Provide the (X, Y) coordinate of the cell's center where the given text is located.  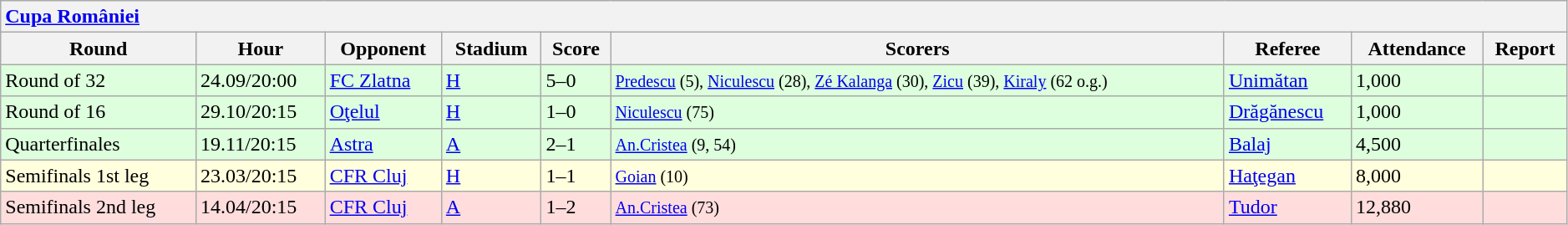
Drăgănescu (1287, 112)
8,000 (1417, 176)
An.Cristea (9, 54) (917, 144)
Cupa României (784, 17)
Stadium (491, 49)
FC Zlatna (383, 80)
Round of 16 (99, 112)
Score (576, 49)
Round (99, 49)
Tudor (1287, 207)
Referee (1287, 49)
29.10/20:15 (261, 112)
1–2 (576, 207)
Round of 32 (99, 80)
Oţelul (383, 112)
5–0 (576, 80)
Scorers (917, 49)
Hour (261, 49)
12,880 (1417, 207)
1–0 (576, 112)
14.04/20:15 (261, 207)
Semifinals 2nd leg (99, 207)
Unimătan (1287, 80)
4,500 (1417, 144)
Quarterfinales (99, 144)
Predescu (5), Niculescu (28), Zé Kalanga (30), Zicu (39), Kiraly (62 o.g.) (917, 80)
An.Cristea (73) (917, 207)
Astra (383, 144)
Report (1525, 49)
Balaj (1287, 144)
2–1 (576, 144)
19.11/20:15 (261, 144)
Niculescu (75) (917, 112)
1–1 (576, 176)
Opponent (383, 49)
Semifinals 1st leg (99, 176)
23.03/20:15 (261, 176)
Haţegan (1287, 176)
24.09/20:00 (261, 80)
Goian (10) (917, 176)
Attendance (1417, 49)
